Extract the [x, y] coordinate from the center of the cell holding the provided text.  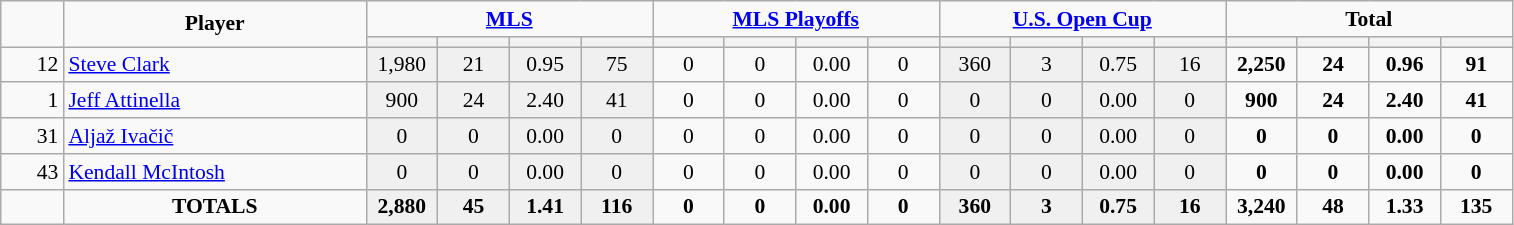
MLS Playoffs [795, 19]
Jeff Attinella [214, 101]
48 [1333, 207]
21 [474, 65]
43 [32, 172]
Kendall McIntosh [214, 172]
0.95 [545, 65]
3,240 [1262, 207]
Total [1369, 19]
MLS [509, 19]
135 [1476, 207]
Aljaž Ivačič [214, 136]
12 [32, 65]
0.96 [1405, 65]
2,880 [402, 207]
2,250 [1262, 65]
1,980 [402, 65]
Player [214, 24]
31 [32, 136]
75 [617, 65]
45 [474, 207]
1 [32, 101]
1.41 [545, 207]
1.33 [1405, 207]
U.S. Open Cup [1082, 19]
116 [617, 207]
91 [1476, 65]
TOTALS [214, 207]
Steve Clark [214, 65]
